Identify which cell holds the provided text, then report its [X, Y] central coordinate. 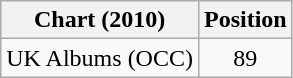
Position [245, 20]
89 [245, 58]
Chart (2010) [100, 20]
UK Albums (OCC) [100, 58]
